Return the [x, y] coordinate for the center point of the cell that contains the specified text.  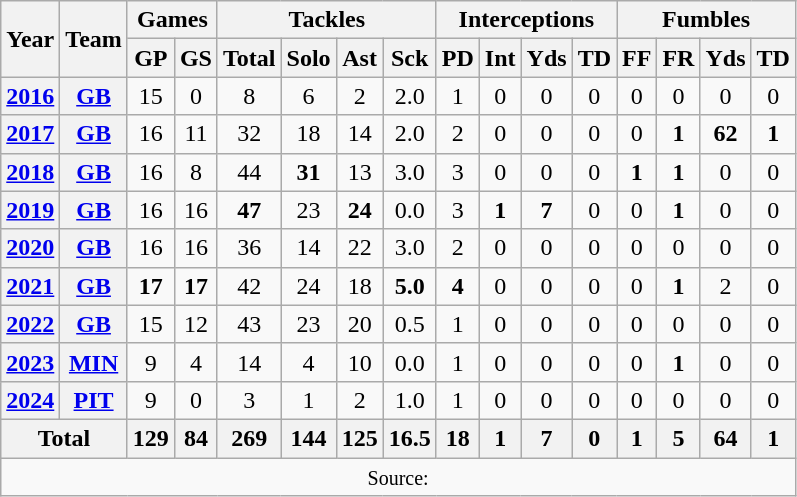
5 [678, 438]
16.5 [410, 438]
Source: [398, 477]
2018 [30, 172]
Int [500, 58]
Ast [360, 58]
5.0 [410, 286]
144 [308, 438]
20 [360, 324]
32 [249, 134]
269 [249, 438]
Solo [308, 58]
36 [249, 248]
PIT [94, 400]
PD [458, 58]
MIN [94, 362]
31 [308, 172]
2017 [30, 134]
Team [94, 39]
11 [196, 134]
10 [360, 362]
1.0 [410, 400]
13 [360, 172]
6 [308, 96]
Tackles [326, 20]
129 [150, 438]
Games [172, 20]
2021 [30, 286]
Fumbles [706, 20]
2016 [30, 96]
Sck [410, 58]
FR [678, 58]
84 [196, 438]
42 [249, 286]
2020 [30, 248]
43 [249, 324]
64 [726, 438]
FF [637, 58]
0.5 [410, 324]
GP [150, 58]
Interceptions [526, 20]
125 [360, 438]
44 [249, 172]
2024 [30, 400]
GS [196, 58]
2023 [30, 362]
22 [360, 248]
62 [726, 134]
47 [249, 210]
2022 [30, 324]
2019 [30, 210]
Year [30, 39]
12 [196, 324]
